Scan for the cell matching the given text and deliver its (x, y) coordinate at center. 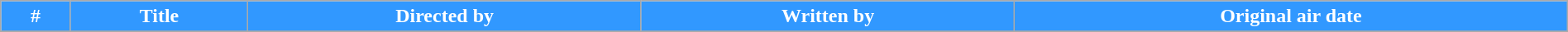
Written by (827, 16)
# (36, 16)
Title (159, 16)
Original air date (1292, 16)
Directed by (445, 16)
